Determine the [X, Y] coordinate at the center of the cell enclosing the given text.  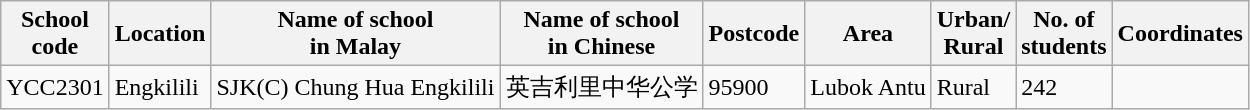
Area [868, 34]
YCC2301 [55, 88]
Schoolcode [55, 34]
Lubok Antu [868, 88]
SJK(C) Chung Hua Engkilili [356, 88]
No. ofstudents [1064, 34]
Rural [973, 88]
Postcode [754, 34]
Urban/Rural [973, 34]
242 [1064, 88]
95900 [754, 88]
Coordinates [1180, 34]
Name of schoolin Malay [356, 34]
Engkilili [160, 88]
Name of schoolin Chinese [602, 34]
Location [160, 34]
英吉利里中华公学 [602, 88]
